Search for the cell housing the specified text and yield its (X, Y) center coordinate. 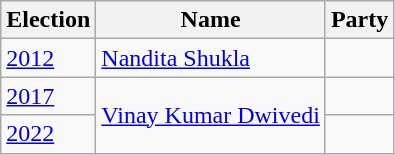
2012 (48, 58)
Name (211, 20)
Vinay Kumar Dwivedi (211, 115)
2017 (48, 96)
Election (48, 20)
2022 (48, 134)
Party (359, 20)
Nandita Shukla (211, 58)
